Provide the (x, y) coordinate of the cell's center where the given text is located.  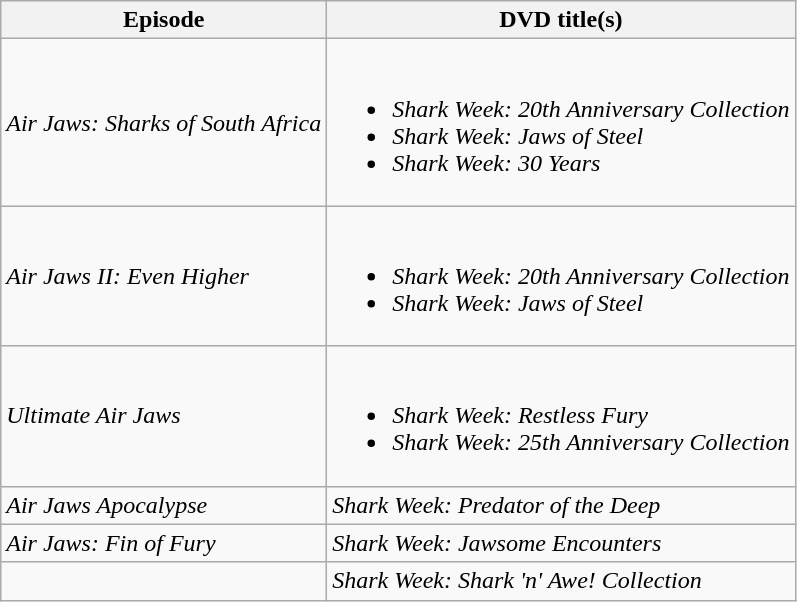
Episode (164, 20)
Shark Week: Predator of the Deep (561, 505)
DVD title(s) (561, 20)
Shark Week: Jawsome Encounters (561, 543)
Shark Week: 20th Anniversary CollectionShark Week: Jaws of Steel (561, 276)
Air Jaws Apocalypse (164, 505)
Ultimate Air Jaws (164, 416)
Shark Week: Restless FuryShark Week: 25th Anniversary Collection (561, 416)
Shark Week: Shark 'n' Awe! Collection (561, 581)
Air Jaws II: Even Higher (164, 276)
Air Jaws: Fin of Fury (164, 543)
Shark Week: 20th Anniversary CollectionShark Week: Jaws of SteelShark Week: 30 Years (561, 122)
Air Jaws: Sharks of South Africa (164, 122)
